From the cell containing the given text, extract its center point as [x, y] coordinate. 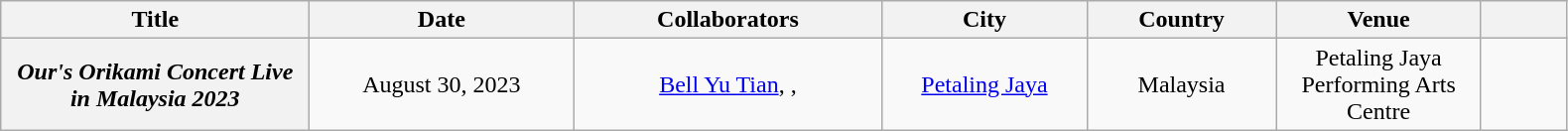
Our's Orikami Concert Live in Malaysia 2023 [155, 84]
Bell Yu Tian, , [728, 84]
Date [442, 20]
Malaysia [1181, 84]
Collaborators [728, 20]
Petaling Jaya [984, 84]
City [984, 20]
Venue [1378, 20]
Country [1181, 20]
Petaling Jaya Performing Arts Centre [1378, 84]
August 30, 2023 [442, 84]
Title [155, 20]
